Pinpoint the cell where the given text exists, returning its (x, y) midpoint coordinate. 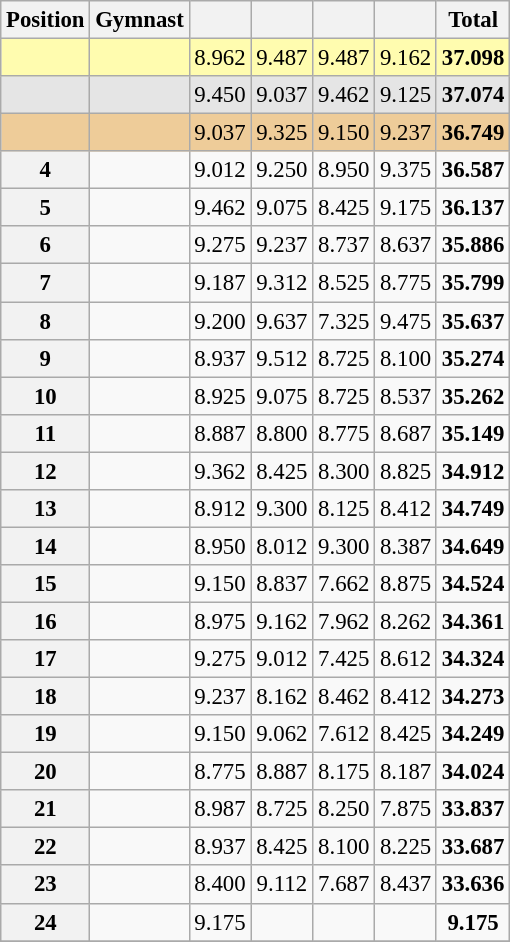
8.400 (220, 885)
8.250 (344, 809)
36.137 (472, 208)
4 (46, 170)
8.437 (406, 885)
8.387 (406, 546)
9.062 (282, 734)
8.925 (220, 396)
7.612 (344, 734)
8.800 (282, 433)
8.525 (344, 283)
34.912 (472, 471)
19 (46, 734)
8.262 (406, 621)
Position (46, 20)
7.662 (344, 584)
8.975 (220, 621)
9.475 (406, 321)
34.273 (472, 697)
35.262 (472, 396)
9.362 (220, 471)
13 (46, 509)
34.249 (472, 734)
5 (46, 208)
8.912 (220, 509)
7 (46, 283)
6 (46, 245)
8.300 (344, 471)
12 (46, 471)
8.225 (406, 847)
11 (46, 433)
9.512 (282, 358)
8.875 (406, 584)
8.537 (406, 396)
9 (46, 358)
34.524 (472, 584)
9.250 (282, 170)
35.149 (472, 433)
9.200 (220, 321)
8.825 (406, 471)
7.425 (344, 659)
35.799 (472, 283)
35.274 (472, 358)
9.125 (406, 95)
8.962 (220, 58)
23 (46, 885)
35.637 (472, 321)
22 (46, 847)
8.612 (406, 659)
18 (46, 697)
9.375 (406, 170)
9.187 (220, 283)
8 (46, 321)
8.162 (282, 697)
8.737 (344, 245)
21 (46, 809)
8.687 (406, 433)
Gymnast (140, 20)
8.125 (344, 509)
35.886 (472, 245)
33.687 (472, 847)
34.361 (472, 621)
9.325 (282, 133)
33.636 (472, 885)
34.649 (472, 546)
24 (46, 922)
7.687 (344, 885)
9.312 (282, 283)
17 (46, 659)
33.837 (472, 809)
16 (46, 621)
8.462 (344, 697)
10 (46, 396)
37.074 (472, 95)
8.987 (220, 809)
8.637 (406, 245)
8.012 (282, 546)
8.837 (282, 584)
7.325 (344, 321)
37.098 (472, 58)
9.450 (220, 95)
36.749 (472, 133)
34.324 (472, 659)
15 (46, 584)
9.637 (282, 321)
9.112 (282, 885)
14 (46, 546)
8.175 (344, 772)
34.024 (472, 772)
36.587 (472, 170)
34.749 (472, 509)
20 (46, 772)
7.962 (344, 621)
7.875 (406, 809)
Total (472, 20)
8.187 (406, 772)
